Locate the cell with the specified text and output its (X, Y) center coordinate. 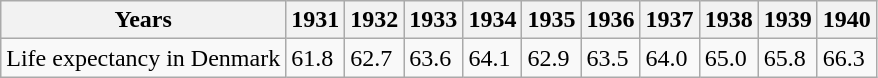
65.0 (728, 58)
62.7 (374, 58)
65.8 (788, 58)
64.0 (670, 58)
61.8 (316, 58)
63.6 (434, 58)
1939 (788, 20)
1934 (492, 20)
1935 (552, 20)
66.3 (846, 58)
Years (144, 20)
1931 (316, 20)
64.1 (492, 58)
1932 (374, 20)
1940 (846, 20)
1937 (670, 20)
1936 (610, 20)
1938 (728, 20)
62.9 (552, 58)
1933 (434, 20)
Life expectancy in Denmark (144, 58)
63.5 (610, 58)
